Provide the (X, Y) coordinate of the cell's center where the given text is located.  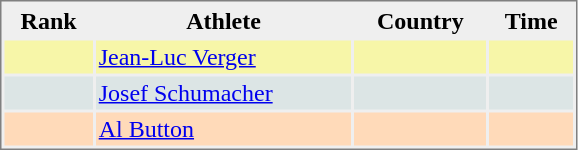
Rank (48, 20)
Athlete (224, 20)
Time (531, 20)
Al Button (224, 128)
Country (421, 20)
Jean-Luc Verger (224, 56)
Josef Schumacher (224, 92)
